Provide the [X, Y] coordinate of the cell's center where the given text is located.  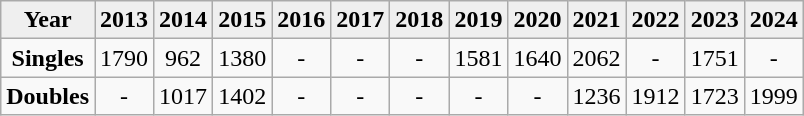
1380 [242, 58]
2062 [596, 58]
1640 [538, 58]
1751 [714, 58]
2013 [124, 20]
2024 [774, 20]
2014 [184, 20]
1723 [714, 96]
2017 [360, 20]
1912 [656, 96]
1790 [124, 58]
1017 [184, 96]
Doubles [48, 96]
2020 [538, 20]
1402 [242, 96]
Singles [48, 58]
1999 [774, 96]
1236 [596, 96]
1581 [478, 58]
2018 [420, 20]
962 [184, 58]
Year [48, 20]
2023 [714, 20]
2019 [478, 20]
2022 [656, 20]
2015 [242, 20]
2021 [596, 20]
2016 [302, 20]
